Detect which cell encompasses the target text, then output its (X, Y) center coordinate. 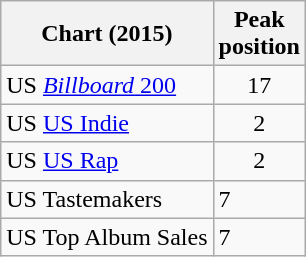
17 (259, 85)
US US Indie (107, 123)
US Tastemakers (107, 199)
US Billboard 200 (107, 85)
US Top Album Sales (107, 237)
US US Rap (107, 161)
Chart (2015) (107, 34)
Peakposition (259, 34)
